Search for the cell housing the specified text and yield its [X, Y] center coordinate. 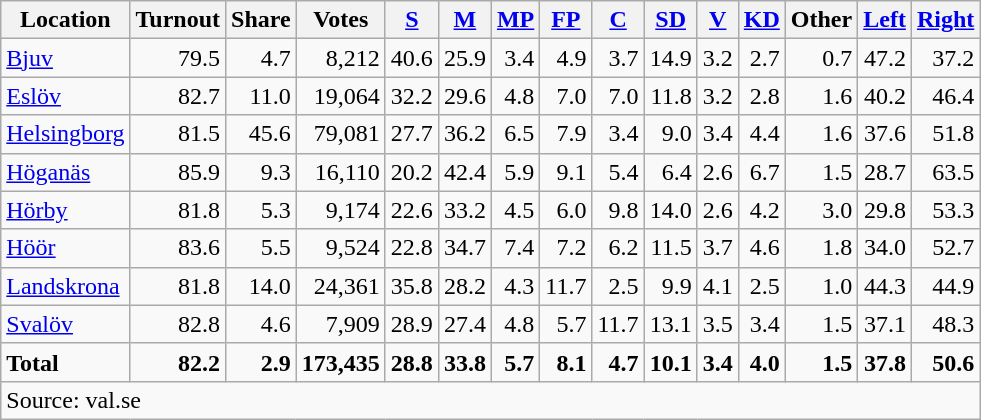
22.6 [412, 210]
9.3 [262, 172]
M [464, 20]
9,174 [340, 210]
29.8 [885, 210]
4.5 [515, 210]
4.2 [762, 210]
79,081 [340, 134]
9.1 [566, 172]
Total [66, 362]
Landskrona [66, 286]
5.5 [262, 248]
9.0 [670, 134]
Votes [340, 20]
37.6 [885, 134]
7.2 [566, 248]
37.1 [885, 324]
2.7 [762, 58]
37.2 [945, 58]
33.2 [464, 210]
28.7 [885, 172]
5.4 [618, 172]
6.2 [618, 248]
7.4 [515, 248]
63.5 [945, 172]
Source: val.se [490, 400]
27.7 [412, 134]
Other [821, 20]
13.1 [670, 324]
85.9 [178, 172]
34.7 [464, 248]
KD [762, 20]
5.9 [515, 172]
Left [885, 20]
14.9 [670, 58]
Right [945, 20]
S [412, 20]
8,212 [340, 58]
Svalöv [66, 324]
2.9 [262, 362]
Share [262, 20]
79.5 [178, 58]
11.5 [670, 248]
32.2 [412, 96]
9.8 [618, 210]
7,909 [340, 324]
3.0 [821, 210]
11.0 [262, 96]
44.9 [945, 286]
1.8 [821, 248]
83.6 [178, 248]
40.2 [885, 96]
20.2 [412, 172]
Eslöv [66, 96]
52.7 [945, 248]
1.0 [821, 286]
9.9 [670, 286]
34.0 [885, 248]
51.8 [945, 134]
35.8 [412, 286]
28.8 [412, 362]
11.8 [670, 96]
19,064 [340, 96]
82.7 [178, 96]
6.5 [515, 134]
2.8 [762, 96]
6.4 [670, 172]
53.3 [945, 210]
24,361 [340, 286]
Hörby [66, 210]
81.5 [178, 134]
4.9 [566, 58]
6.7 [762, 172]
42.4 [464, 172]
44.3 [885, 286]
36.2 [464, 134]
10.1 [670, 362]
27.4 [464, 324]
82.8 [178, 324]
25.9 [464, 58]
Höganäs [66, 172]
4.0 [762, 362]
SD [670, 20]
47.2 [885, 58]
4.4 [762, 134]
FP [566, 20]
46.4 [945, 96]
40.6 [412, 58]
48.3 [945, 324]
3.5 [718, 324]
6.0 [566, 210]
V [718, 20]
33.8 [464, 362]
28.9 [412, 324]
82.2 [178, 362]
Höör [66, 248]
37.8 [885, 362]
0.7 [821, 58]
173,435 [340, 362]
Turnout [178, 20]
4.3 [515, 286]
50.6 [945, 362]
Location [66, 20]
MP [515, 20]
Bjuv [66, 58]
C [618, 20]
28.2 [464, 286]
7.9 [566, 134]
29.6 [464, 96]
Helsingborg [66, 134]
4.1 [718, 286]
8.1 [566, 362]
22.8 [412, 248]
45.6 [262, 134]
16,110 [340, 172]
9,524 [340, 248]
5.3 [262, 210]
